Locate the cell with the specified text and output its [x, y] center coordinate. 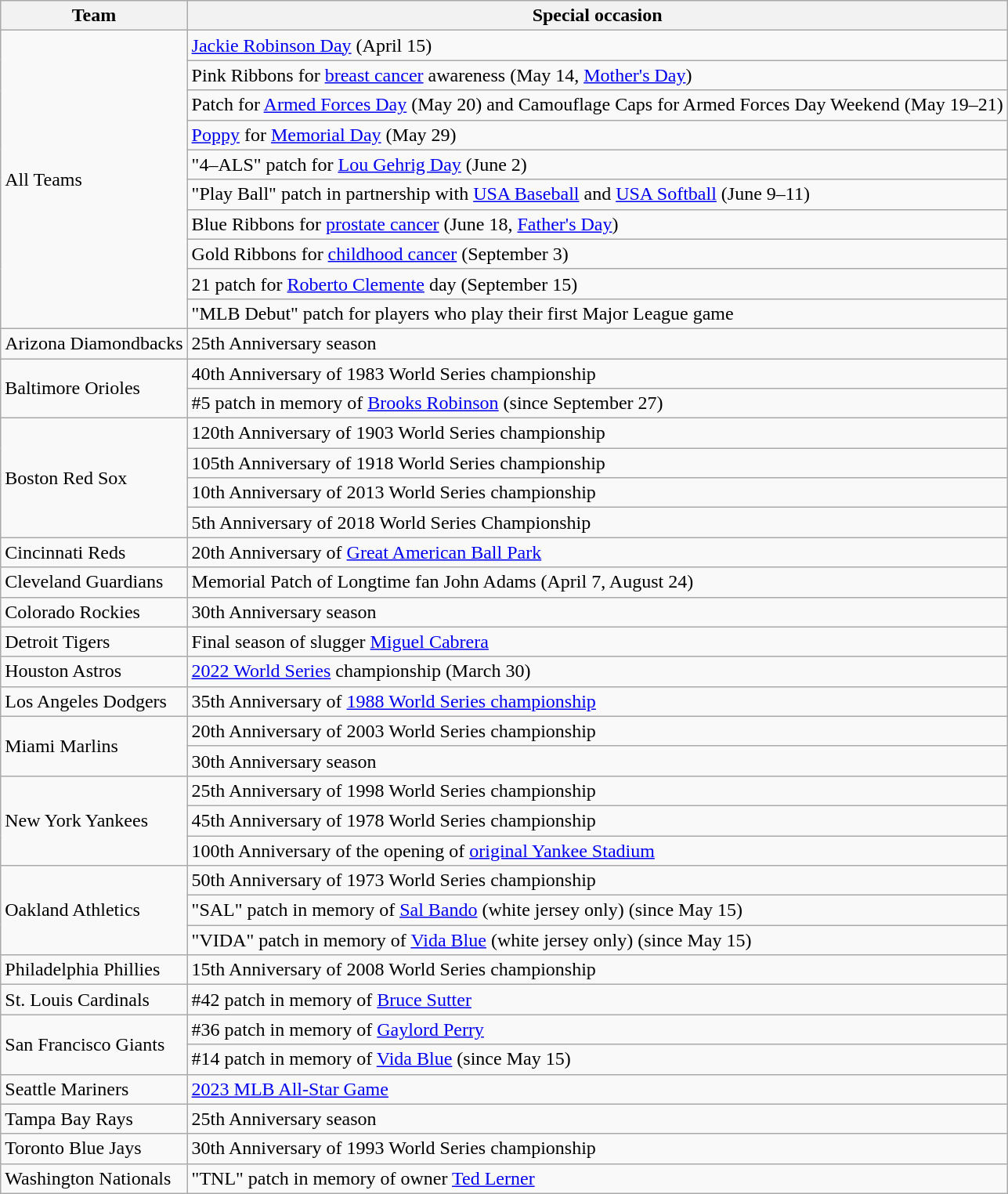
Patch for Armed Forces Day (May 20) and Camouflage Caps for Armed Forces Day Weekend (May 19–21) [597, 105]
Baltimore Orioles [94, 389]
"4–ALS" patch for Lou Gehrig Day (June 2) [597, 165]
Pink Ribbons for breast cancer awareness (May 14, Mother's Day) [597, 75]
#14 patch in memory of Vida Blue (since May 15) [597, 1059]
21 patch for Roberto Clemente day (September 15) [597, 284]
Seattle Mariners [94, 1089]
Cleveland Guardians [94, 582]
St. Louis Cardinals [94, 1000]
Arizona Diamondbacks [94, 343]
#42 patch in memory of Bruce Sutter [597, 1000]
Cincinnati Reds [94, 552]
2023 MLB All-Star Game [597, 1089]
40th Anniversary of 1983 World Series championship [597, 374]
5th Anniversary of 2018 World Series Championship [597, 523]
50th Anniversary of 1973 World Series championship [597, 881]
10th Anniversary of 2013 World Series championship [597, 493]
Detroit Tigers [94, 642]
Gold Ribbons for childhood cancer (September 3) [597, 254]
Jackie Robinson Day (April 15) [597, 45]
2022 World Series championship (March 30) [597, 671]
"MLB Debut" patch for players who play their first Major League game [597, 313]
Washington Nationals [94, 1178]
Team [94, 16]
25th Anniversary of 1998 World Series championship [597, 791]
Blue Ribbons for prostate cancer (June 18, Father's Day) [597, 224]
Los Angeles Dodgers [94, 701]
All Teams [94, 180]
100th Anniversary of the opening of original Yankee Stadium [597, 850]
45th Anniversary of 1978 World Series championship [597, 820]
Miami Marlins [94, 746]
"VIDA" patch in memory of Vida Blue (white jersey only) (since May 15) [597, 940]
Houston Astros [94, 671]
Oakland Athletics [94, 910]
120th Anniversary of 1903 World Series championship [597, 433]
15th Anniversary of 2008 World Series championship [597, 970]
Poppy for Memorial Day (May 29) [597, 135]
Final season of slugger Miguel Cabrera [597, 642]
Boston Red Sox [94, 478]
20th Anniversary of 2003 World Series championship [597, 731]
Memorial Patch of Longtime fan John Adams (April 7, August 24) [597, 582]
Special occasion [597, 16]
Tampa Bay Rays [94, 1119]
New York Yankees [94, 820]
35th Anniversary of 1988 World Series championship [597, 701]
"SAL" patch in memory of Sal Bando (white jersey only) (since May 15) [597, 910]
20th Anniversary of Great American Ball Park [597, 552]
"TNL" patch in memory of owner Ted Lerner [597, 1178]
San Francisco Giants [94, 1044]
"Play Ball" patch in partnership with USA Baseball and USA Softball (June 9–11) [597, 194]
#36 patch in memory of Gaylord Perry [597, 1029]
Colorado Rockies [94, 612]
Philadelphia Phillies [94, 970]
#5 patch in memory of Brooks Robinson (since September 27) [597, 403]
Toronto Blue Jays [94, 1149]
105th Anniversary of 1918 World Series championship [597, 463]
30th Anniversary of 1993 World Series championship [597, 1149]
